Search for the cell housing the specified text and yield its [x, y] center coordinate. 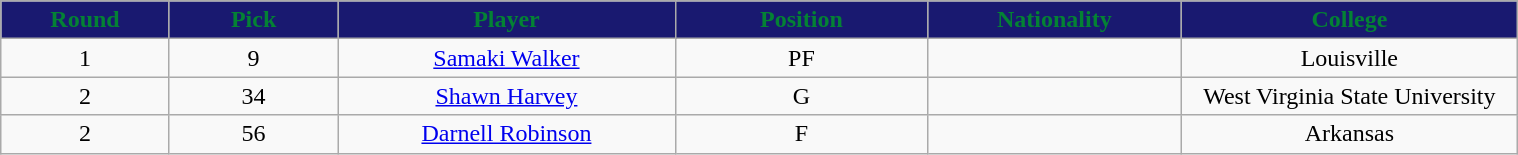
Player [506, 20]
Round [86, 20]
Arkansas [1350, 134]
Samaki Walker [506, 58]
Louisville [1350, 58]
G [802, 96]
PF [802, 58]
9 [254, 58]
F [802, 134]
College [1350, 20]
Shawn Harvey [506, 96]
34 [254, 96]
West Virginia State University [1350, 96]
1 [86, 58]
Nationality [1054, 20]
Pick [254, 20]
Darnell Robinson [506, 134]
Position [802, 20]
56 [254, 134]
